Locate the cell with the specified text and output its [x, y] center coordinate. 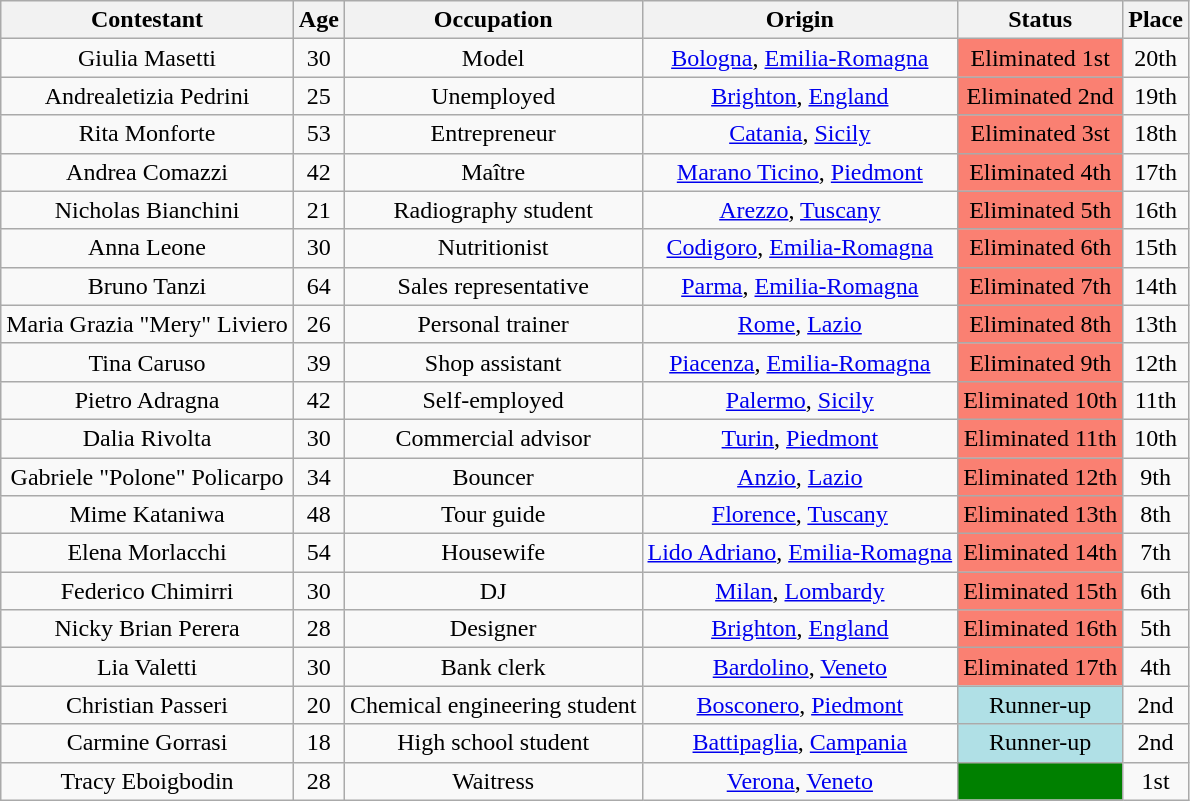
Marano Ticino, Piedmont [800, 172]
Bank clerk [493, 667]
Age [318, 20]
64 [318, 286]
Palermo, Sicily [800, 400]
Entrepreneur [493, 134]
Pietro Adragna [148, 400]
Eliminated 15th [1040, 591]
54 [318, 553]
12th [1156, 362]
Eliminated 8th [1040, 324]
Eliminated 16th [1040, 629]
Eliminated 10th [1040, 400]
Shop assistant [493, 362]
Codigoro, Emilia-Romagna [800, 248]
Bouncer [493, 477]
Carmine Gorrasi [148, 743]
Bologna, Emilia-Romagna [800, 58]
4th [1156, 667]
Eliminated 11th [1040, 438]
Andrealetizia Pedrini [148, 96]
9th [1156, 477]
48 [318, 515]
Status [1040, 20]
Tina Caruso [148, 362]
Eliminated 13th [1040, 515]
Lia Valetti [148, 667]
Eliminated 6th [1040, 248]
Designer [493, 629]
34 [318, 477]
Verona, Veneto [800, 781]
DJ [493, 591]
53 [318, 134]
39 [318, 362]
Turin, Piedmont [800, 438]
Self-employed [493, 400]
Gabriele "Polone" Policarpo [148, 477]
5th [1156, 629]
Mime Kataniwa [148, 515]
Housewife [493, 553]
Lido Adriano, Emilia-Romagna [800, 553]
Eliminated 5th [1040, 210]
Eliminated 2nd [1040, 96]
Model [493, 58]
Contestant [148, 20]
Florence, Tuscany [800, 515]
25 [318, 96]
Federico Chimirri [148, 591]
Catania, Sicily [800, 134]
18th [1156, 134]
Battipaglia, Campania [800, 743]
Eliminated 17th [1040, 667]
Bosconero, Piedmont [800, 705]
1st [1156, 781]
Place [1156, 20]
Radiography student [493, 210]
Andrea Comazzi [148, 172]
Anna Leone [148, 248]
Rome, Lazio [800, 324]
Waitress [493, 781]
Nicky Brian Perera [148, 629]
11th [1156, 400]
Eliminated 1st [1040, 58]
21 [318, 210]
Occupation [493, 20]
18 [318, 743]
Eliminated 3st [1040, 134]
Eliminated 14th [1040, 553]
8th [1156, 515]
Anzio, Lazio [800, 477]
Maître [493, 172]
20 [318, 705]
Commercial advisor [493, 438]
Nutritionist [493, 248]
10th [1156, 438]
Eliminated 7th [1040, 286]
Bruno Tanzi [148, 286]
Dalia Rivolta [148, 438]
Bardolino, Veneto [800, 667]
16th [1156, 210]
Piacenza, Emilia-Romagna [800, 362]
Chemical engineering student [493, 705]
Milan, Lombardy [800, 591]
20th [1156, 58]
Elena Morlacchi [148, 553]
19th [1156, 96]
Maria Grazia "Mery" Liviero [148, 324]
6th [1156, 591]
15th [1156, 248]
Sales representative [493, 286]
26 [318, 324]
Parma, Emilia-Romagna [800, 286]
Giulia Masetti [148, 58]
Tracy Eboigbodin [148, 781]
Eliminated 12th [1040, 477]
17th [1156, 172]
Rita Monforte [148, 134]
Nicholas Bianchini [148, 210]
14th [1156, 286]
Christian Passeri [148, 705]
Eliminated 9th [1040, 362]
7th [1156, 553]
Unemployed [493, 96]
Arezzo, Tuscany [800, 210]
Personal trainer [493, 324]
High school student [493, 743]
Tour guide [493, 515]
Eliminated 4th [1040, 172]
13th [1156, 324]
Origin [800, 20]
